Extract the (X, Y) coordinate from the center of the cell holding the provided text.  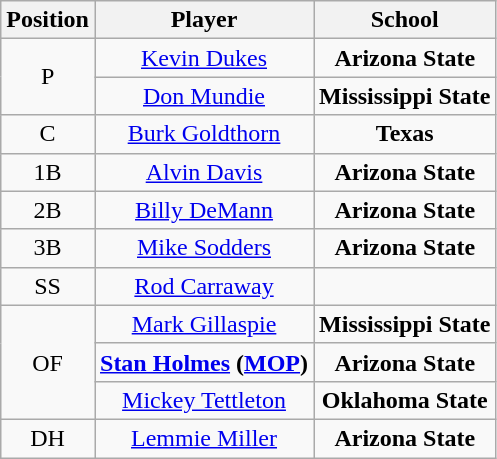
Kevin Dukes (204, 58)
C (48, 134)
1B (48, 172)
Burk Goldthorn (204, 134)
OF (48, 362)
Billy DeMann (204, 210)
Mike Sodders (204, 248)
DH (48, 438)
2B (48, 210)
Rod Carraway (204, 286)
P (48, 77)
Lemmie Miller (204, 438)
Oklahoma State (405, 400)
School (405, 20)
Position (48, 20)
3B (48, 248)
Mark Gillaspie (204, 324)
SS (48, 286)
Texas (405, 134)
Don Mundie (204, 96)
Alvin Davis (204, 172)
Player (204, 20)
Mickey Tettleton (204, 400)
Stan Holmes (MOP) (204, 362)
